For the text-containing cell, return its midpoint in (X, Y) coordinate format. 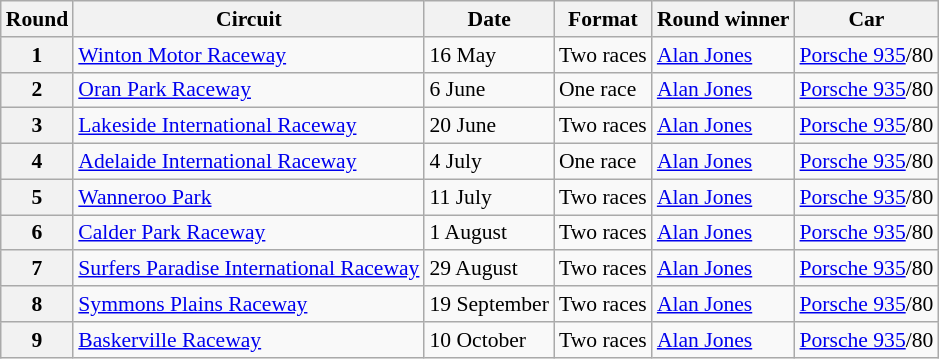
6 (38, 233)
8 (38, 304)
Baskerville Raceway (248, 340)
3 (38, 126)
Date (488, 19)
19 September (488, 304)
10 October (488, 340)
Round winner (724, 19)
4 July (488, 162)
Calder Park Raceway (248, 233)
Format (603, 19)
Circuit (248, 19)
5 (38, 197)
7 (38, 269)
Adelaide International Raceway (248, 162)
4 (38, 162)
Winton Motor Raceway (248, 55)
9 (38, 340)
2 (38, 90)
Round (38, 19)
Oran Park Raceway (248, 90)
11 July (488, 197)
1 (38, 55)
16 May (488, 55)
1 August (488, 233)
6 June (488, 90)
Surfers Paradise International Raceway (248, 269)
Symmons Plains Raceway (248, 304)
Wanneroo Park (248, 197)
Lakeside International Raceway (248, 126)
29 August (488, 269)
Car (867, 19)
20 June (488, 126)
